Detect which cell encompasses the target text, then output its (x, y) center coordinate. 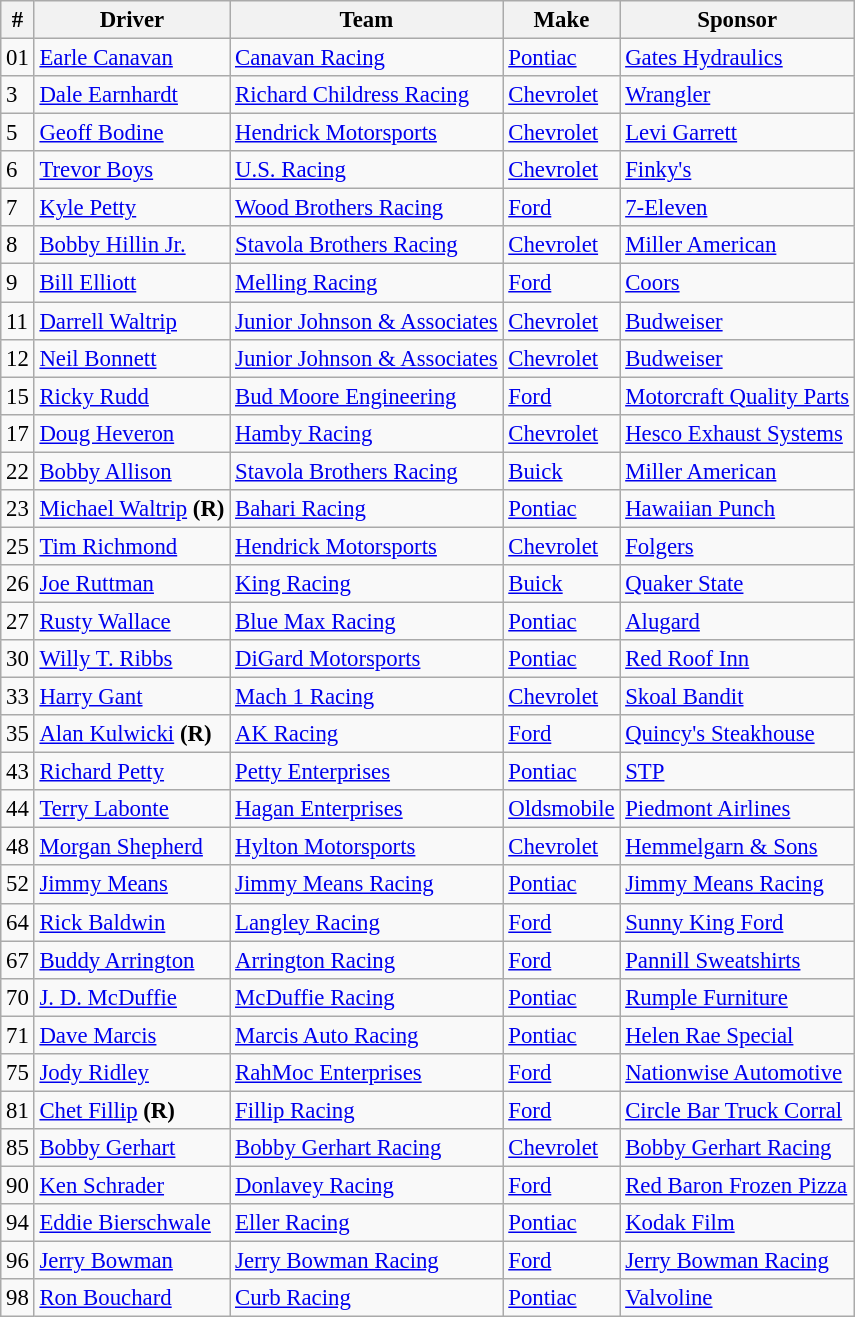
23 (18, 509)
Ricky Rudd (132, 396)
Levi Garrett (738, 133)
Jody Ridley (132, 1073)
Quaker State (738, 584)
Curb Racing (366, 1298)
Mach 1 Racing (366, 697)
Tim Richmond (132, 546)
Bobby Allison (132, 471)
Wood Brothers Racing (366, 208)
Geoff Bodine (132, 133)
Valvoline (738, 1298)
Gates Hydraulics (738, 58)
85 (18, 1148)
Kodak Film (738, 1223)
Quincy's Steakhouse (738, 734)
12 (18, 358)
Doug Heveron (132, 433)
AK Racing (366, 734)
Jimmy Means (132, 885)
Morgan Shepherd (132, 847)
Trevor Boys (132, 170)
Driver (132, 20)
30 (18, 659)
6 (18, 170)
Dave Marcis (132, 1035)
15 (18, 396)
Buddy Arrington (132, 960)
Pannill Sweatshirts (738, 960)
Willy T. Ribbs (132, 659)
8 (18, 245)
5 (18, 133)
Richard Childress Racing (366, 95)
Red Baron Frozen Pizza (738, 1185)
Bud Moore Engineering (366, 396)
McDuffie Racing (366, 997)
Terry Labonte (132, 809)
Alugard (738, 621)
Hesco Exhaust Systems (738, 433)
Kyle Petty (132, 208)
64 (18, 922)
01 (18, 58)
98 (18, 1298)
Oldsmobile (562, 809)
Hagan Enterprises (366, 809)
Eddie Bierschwale (132, 1223)
Bahari Racing (366, 509)
Wrangler (738, 95)
Canavan Racing (366, 58)
Jerry Bowman (132, 1261)
Piedmont Airlines (738, 809)
Hawaiian Punch (738, 509)
Hamby Racing (366, 433)
25 (18, 546)
Blue Max Racing (366, 621)
J. D. McDuffie (132, 997)
Petty Enterprises (366, 772)
9 (18, 283)
17 (18, 433)
3 (18, 95)
71 (18, 1035)
Circle Bar Truck Corral (738, 1110)
Langley Racing (366, 922)
Coors (738, 283)
Rumple Furniture (738, 997)
7 (18, 208)
Bobby Hillin Jr. (132, 245)
70 (18, 997)
Rick Baldwin (132, 922)
44 (18, 809)
Hylton Motorsports (366, 847)
Motorcraft Quality Parts (738, 396)
Marcis Auto Racing (366, 1035)
Fillip Racing (366, 1110)
RahMoc Enterprises (366, 1073)
27 (18, 621)
Harry Gant (132, 697)
Ken Schrader (132, 1185)
94 (18, 1223)
Bill Elliott (132, 283)
Ron Bouchard (132, 1298)
35 (18, 734)
Earle Canavan (132, 58)
Joe Ruttman (132, 584)
King Racing (366, 584)
33 (18, 697)
Finky's (738, 170)
26 (18, 584)
Team (366, 20)
Dale Earnhardt (132, 95)
43 (18, 772)
96 (18, 1261)
52 (18, 885)
67 (18, 960)
22 (18, 471)
Red Roof Inn (738, 659)
90 (18, 1185)
Alan Kulwicki (R) (132, 734)
Hemmelgarn & Sons (738, 847)
# (18, 20)
81 (18, 1110)
7-Eleven (738, 208)
Skoal Bandit (738, 697)
Eller Racing (366, 1223)
48 (18, 847)
STP (738, 772)
Arrington Racing (366, 960)
U.S. Racing (366, 170)
Folgers (738, 546)
Rusty Wallace (132, 621)
Darrell Waltrip (132, 321)
Helen Rae Special (738, 1035)
11 (18, 321)
Neil Bonnett (132, 358)
75 (18, 1073)
DiGard Motorsports (366, 659)
Make (562, 20)
Bobby Gerhart (132, 1148)
Melling Racing (366, 283)
Nationwise Automotive (738, 1073)
Donlavey Racing (366, 1185)
Chet Fillip (R) (132, 1110)
Sponsor (738, 20)
Michael Waltrip (R) (132, 509)
Richard Petty (132, 772)
Sunny King Ford (738, 922)
